For the text-containing cell, return its midpoint in (x, y) coordinate format. 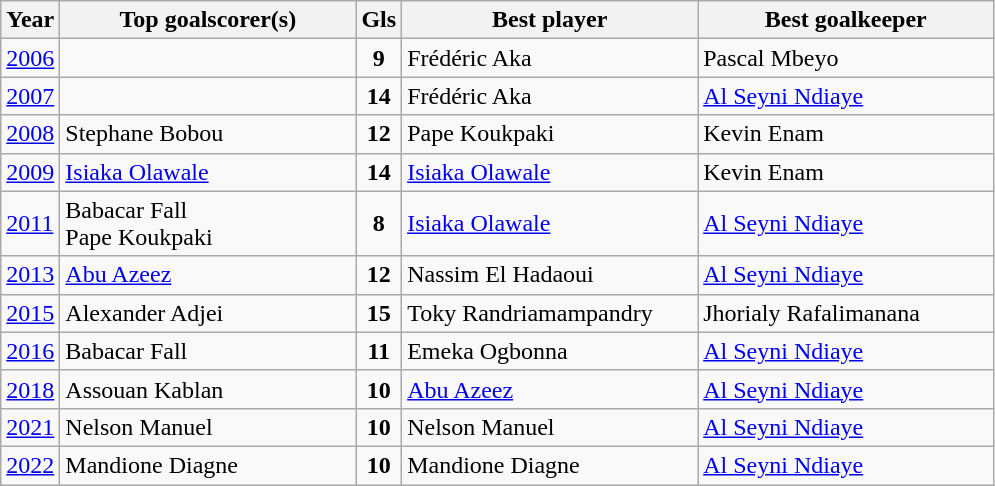
2018 (30, 389)
2009 (30, 172)
8 (379, 224)
2016 (30, 351)
2013 (30, 275)
Toky Randriamampandry (550, 313)
Babacar Fall Pape Koukpaki (208, 224)
Year (30, 20)
2015 (30, 313)
Babacar Fall (208, 351)
2011 (30, 224)
Nassim El Hadaoui (550, 275)
9 (379, 58)
Best player (550, 20)
Stephane Bobou (208, 134)
2021 (30, 427)
2006 (30, 58)
Top goalscorer(s) (208, 20)
2007 (30, 96)
Jhorialy Rafalimanana (846, 313)
Pape Koukpaki (550, 134)
Pascal Mbeyo (846, 58)
2008 (30, 134)
Gls (379, 20)
Alexander Adjei (208, 313)
Assouan Kablan (208, 389)
2022 (30, 465)
Best goalkeeper (846, 20)
11 (379, 351)
Emeka Ogbonna (550, 351)
15 (379, 313)
